Find where the given text appears and provide that cell's center as (X, Y) coordinate. 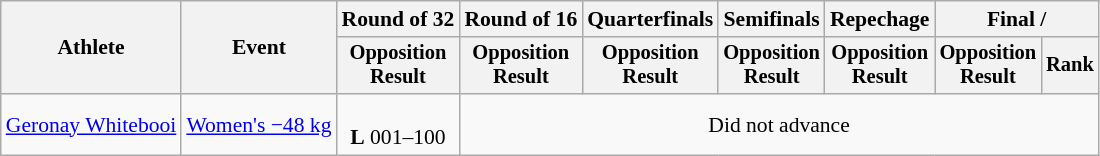
Semifinals (772, 19)
Round of 16 (520, 19)
Rank (1070, 66)
Final / (1017, 19)
Did not advance (778, 124)
Repechage (880, 19)
Geronay Whitebooi (92, 124)
Athlete (92, 48)
Event (258, 48)
Round of 32 (398, 19)
Quarterfinals (650, 19)
Women's −48 kg (258, 124)
L 001–100 (398, 124)
